Detect which cell encompasses the target text, then output its [X, Y] center coordinate. 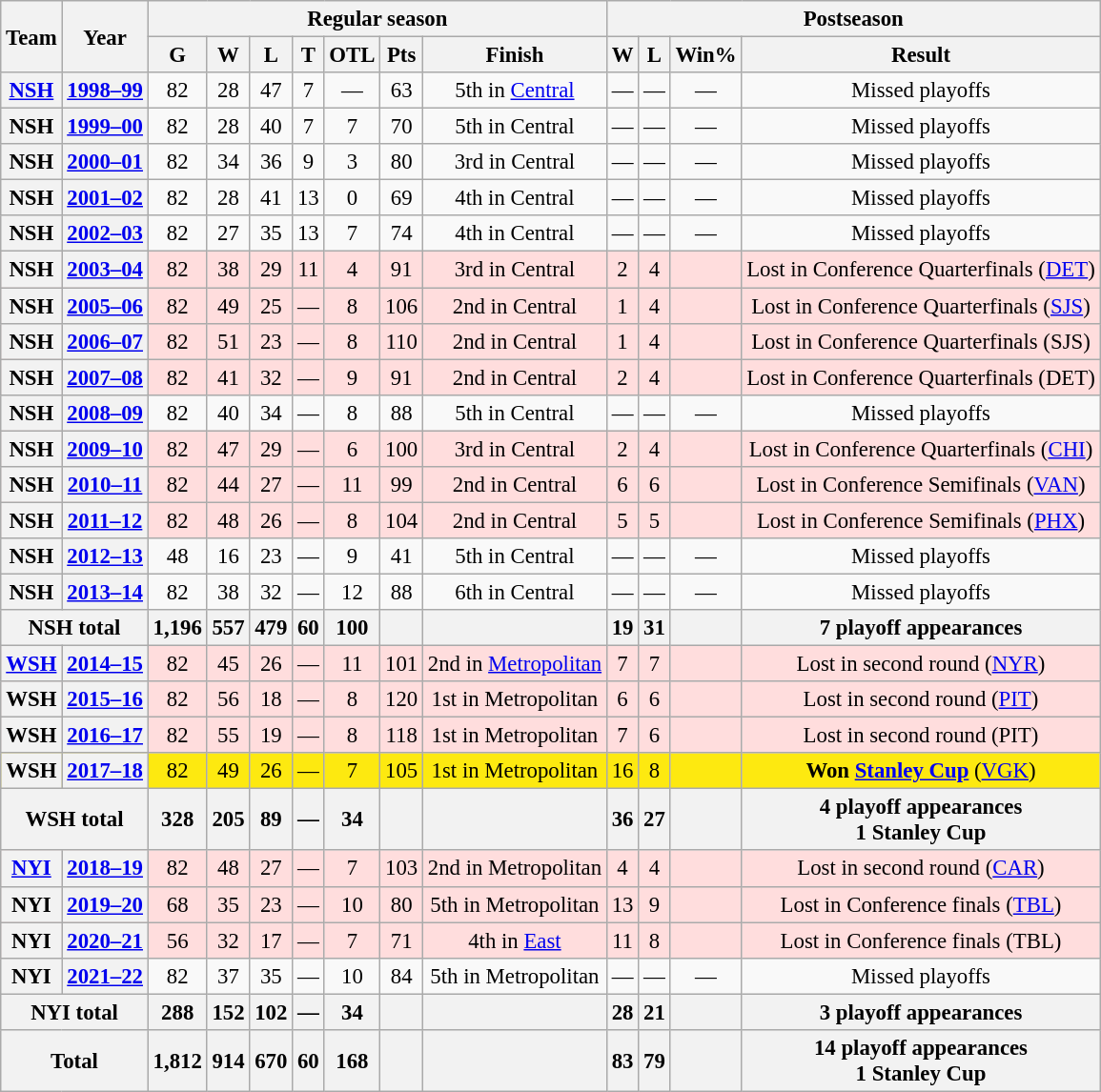
Won Stanley Cup (VGK) [921, 771]
102 [271, 1012]
37 [229, 976]
55 [229, 736]
2007–08 [105, 377]
63 [402, 91]
WSH total [74, 819]
103 [402, 869]
3 [353, 162]
31 [654, 628]
79 [654, 1062]
120 [402, 699]
OTL [353, 55]
NSH total [74, 628]
1999–00 [105, 127]
1,812 [177, 1062]
2016–17 [105, 736]
Total [74, 1062]
44 [229, 485]
101 [402, 664]
71 [402, 940]
14 playoff appearances1 Stanley Cup [921, 1062]
Pts [402, 55]
288 [177, 1012]
118 [402, 736]
152 [229, 1012]
2013–14 [105, 592]
2021–22 [105, 976]
Lost in second round (NYR) [921, 664]
914 [229, 1062]
2011–12 [105, 520]
25 [271, 306]
2012–13 [105, 556]
Lost in Conference Semifinals (PHX) [921, 520]
3 playoff appearances [921, 1012]
NYI total [74, 1012]
Result [921, 55]
17 [271, 940]
1998–99 [105, 91]
G [177, 55]
2000–01 [105, 162]
4 playoff appearances1 Stanley Cup [921, 819]
12 [353, 592]
21 [654, 1012]
2005–06 [105, 306]
670 [271, 1062]
74 [402, 233]
2010–11 [105, 485]
89 [271, 819]
68 [177, 904]
2014–15 [105, 664]
2003–04 [105, 270]
2006–07 [105, 341]
105 [402, 771]
0 [353, 198]
Regular season [377, 19]
479 [271, 628]
Lost in Conference Semifinals (VAN) [921, 485]
2009–10 [105, 449]
7 playoff appearances [921, 628]
69 [402, 198]
2015–16 [105, 699]
99 [402, 485]
110 [402, 341]
104 [402, 520]
2017–18 [105, 771]
T [309, 55]
205 [229, 819]
2020–21 [105, 940]
4th in East [515, 940]
2018–19 [105, 869]
Postseason [853, 19]
106 [402, 306]
6th in Central [515, 592]
557 [229, 628]
Lost in second round (CAR) [921, 869]
84 [402, 976]
2008–09 [105, 413]
168 [353, 1062]
18 [271, 699]
Finish [515, 55]
328 [177, 819]
2019–20 [105, 904]
Year [105, 36]
Team [31, 36]
2002–03 [105, 233]
Lost in Conference Quarterfinals (CHI) [921, 449]
Win% [705, 55]
2001–02 [105, 198]
83 [622, 1062]
51 [229, 341]
1,196 [177, 628]
70 [402, 127]
45 [229, 664]
